From the cell containing the given text, extract its center point as (X, Y) coordinate. 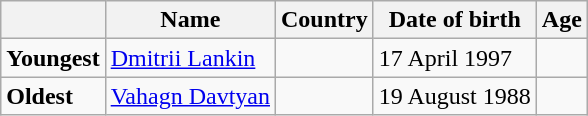
19 August 1988 (454, 96)
Dmitrii Lankin (190, 58)
Youngest (53, 58)
Vahagn Davtyan (190, 96)
Oldest (53, 96)
Country (325, 20)
17 April 1997 (454, 58)
Date of birth (454, 20)
Age (562, 20)
Name (190, 20)
